Output the (x, y) coordinate of the center of the cell containing the given text.  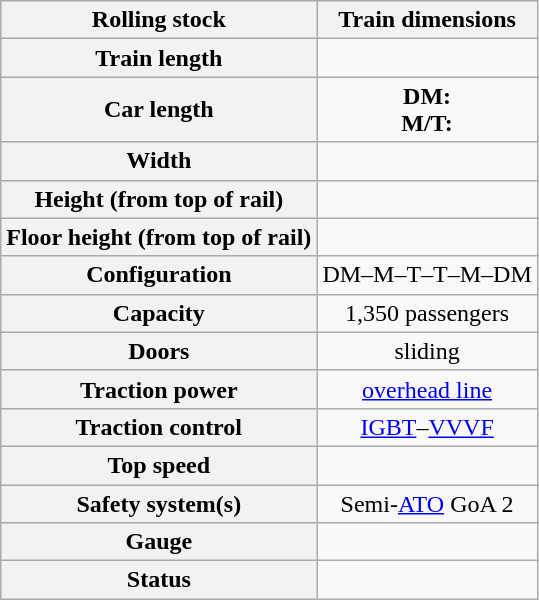
Train length (159, 58)
Floor height (from top of rail) (159, 237)
Configuration (159, 275)
Doors (159, 351)
Car length (159, 110)
Height (from top of rail) (159, 199)
Train dimensions (427, 20)
overhead line (427, 389)
Status (159, 580)
sliding (427, 351)
IGBT–VVVF (427, 427)
Gauge (159, 542)
DM: M/T: (427, 110)
Safety system(s) (159, 503)
Semi-ATO GoA 2 (427, 503)
Traction control (159, 427)
Capacity (159, 313)
Top speed (159, 465)
Traction power (159, 389)
DM–M–T–T–M–DM (427, 275)
Width (159, 161)
1,350 passengers (427, 313)
Rolling stock (159, 20)
